Provide the (x, y) coordinate of the cell's center where the given text is located.  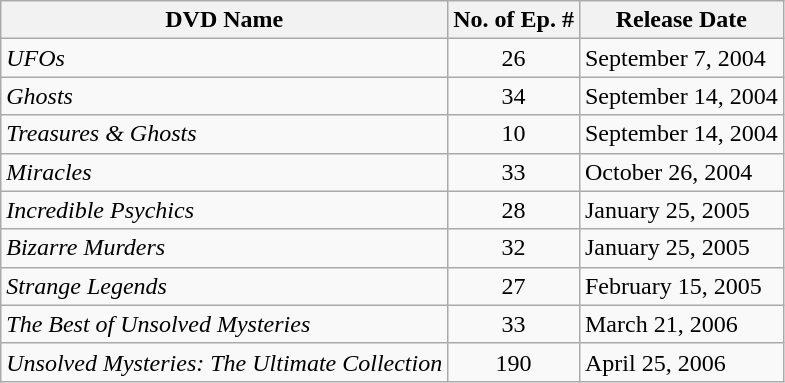
April 25, 2006 (681, 362)
Release Date (681, 20)
Bizarre Murders (224, 248)
September 7, 2004 (681, 58)
Miracles (224, 172)
32 (514, 248)
26 (514, 58)
34 (514, 96)
28 (514, 210)
Treasures & Ghosts (224, 134)
190 (514, 362)
Unsolved Mysteries: The Ultimate Collection (224, 362)
October 26, 2004 (681, 172)
27 (514, 286)
Ghosts (224, 96)
Incredible Psychics (224, 210)
Strange Legends (224, 286)
The Best of Unsolved Mysteries (224, 324)
February 15, 2005 (681, 286)
UFOs (224, 58)
10 (514, 134)
DVD Name (224, 20)
March 21, 2006 (681, 324)
No. of Ep. # (514, 20)
